Pinpoint the cell where the given text exists, returning its (x, y) midpoint coordinate. 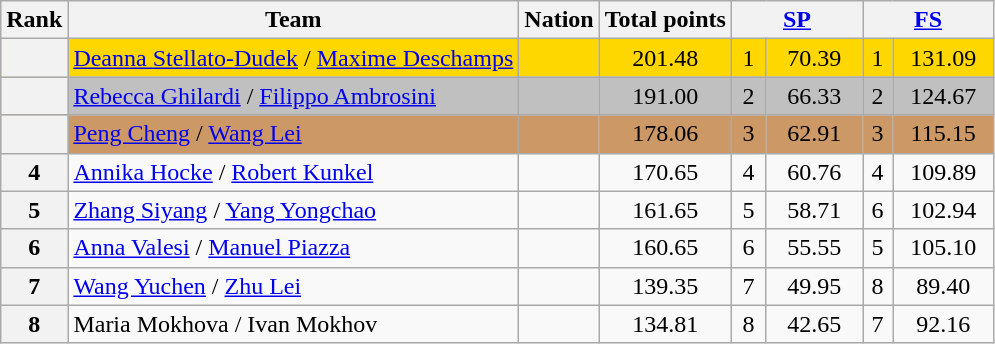
Zhang Siyang / Yang Yongchao (294, 210)
SP (796, 20)
Team (294, 20)
Maria Mokhova / Ivan Mokhov (294, 324)
60.76 (814, 172)
89.40 (944, 286)
FS (928, 20)
170.65 (665, 172)
Rebecca Ghilardi / Filippo Ambrosini (294, 96)
161.65 (665, 210)
Nation (559, 20)
55.55 (814, 248)
66.33 (814, 96)
92.16 (944, 324)
Deanna Stellato-Dudek / Maxime Deschamps (294, 58)
102.94 (944, 210)
Annika Hocke / Robert Kunkel (294, 172)
Peng Cheng / Wang Lei (294, 134)
Rank (34, 20)
Wang Yuchen / Zhu Lei (294, 286)
62.91 (814, 134)
124.67 (944, 96)
Anna Valesi / Manuel Piazza (294, 248)
131.09 (944, 58)
49.95 (814, 286)
58.71 (814, 210)
191.00 (665, 96)
Total points (665, 20)
201.48 (665, 58)
160.65 (665, 248)
70.39 (814, 58)
105.10 (944, 248)
139.35 (665, 286)
42.65 (814, 324)
109.89 (944, 172)
134.81 (665, 324)
178.06 (665, 134)
115.15 (944, 134)
